From the cell containing the given text, extract its center point as (x, y) coordinate. 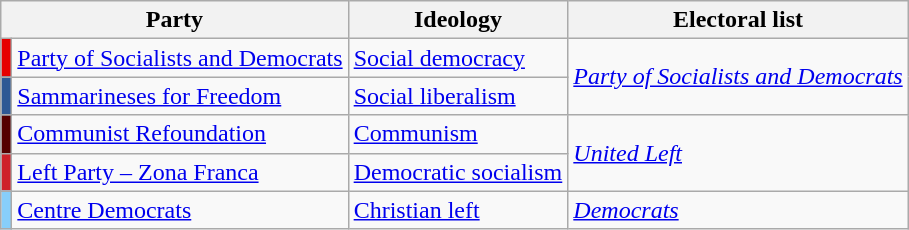
Sammarineses for Freedom (180, 96)
Communism (458, 134)
Centre Democrats (180, 210)
Electoral list (738, 20)
Social democracy (458, 58)
Christian left (458, 210)
Communist Refoundation (180, 134)
Ideology (458, 20)
Democrats (738, 210)
United Left (738, 153)
Left Party – Zona Franca (180, 172)
Democratic socialism (458, 172)
Party (174, 20)
Social liberalism (458, 96)
